For the text-containing cell, return its midpoint in [x, y] coordinate format. 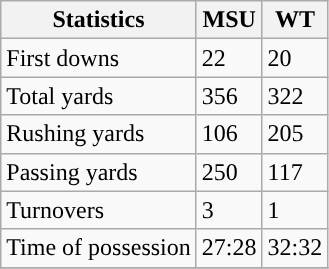
27:28 [229, 248]
Statistics [99, 20]
WT [295, 20]
356 [229, 96]
Time of possession [99, 248]
32:32 [295, 248]
322 [295, 96]
205 [295, 134]
3 [229, 210]
117 [295, 172]
Rushing yards [99, 134]
250 [229, 172]
MSU [229, 20]
First downs [99, 58]
20 [295, 58]
Turnovers [99, 210]
22 [229, 58]
106 [229, 134]
Total yards [99, 96]
Passing yards [99, 172]
1 [295, 210]
